Output the (x, y) coordinate of the center of the cell containing the given text.  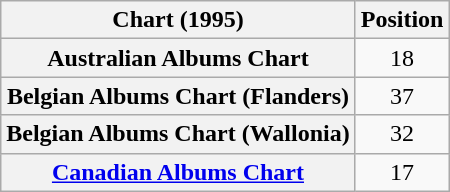
Australian Albums Chart (178, 58)
Chart (1995) (178, 20)
37 (402, 96)
Belgian Albums Chart (Wallonia) (178, 134)
32 (402, 134)
Belgian Albums Chart (Flanders) (178, 96)
17 (402, 172)
Position (402, 20)
Canadian Albums Chart (178, 172)
18 (402, 58)
